Return the (X, Y) coordinate for the center point of the cell that contains the specified text.  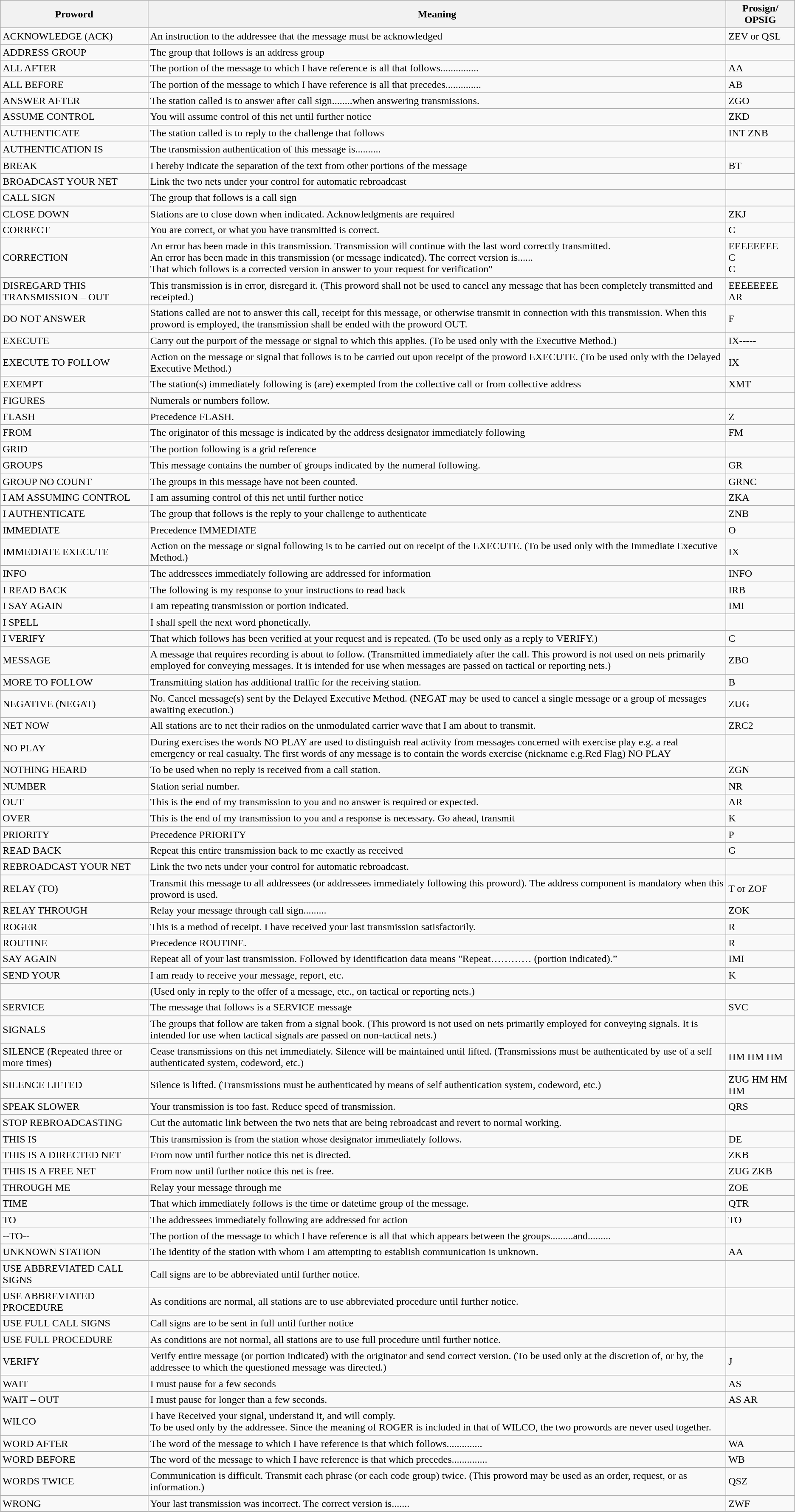
USE ABBREVIATED PROCEDURE (74, 1301)
STOP REBROADCASTING (74, 1123)
I am assuming control of this net until further notice (437, 497)
Communication is difficult. Transmit each phrase (or each code group) twice. (This proword may be used as an order, request, or as information.) (437, 1481)
ZRC2 (761, 726)
That which follows has been verified at your request and is repeated. (To be used only as a reply to VERIFY.) (437, 638)
THIS IS (74, 1139)
RELAY (TO) (74, 889)
ZBO (761, 660)
NEGATIVE (NEGAT) (74, 704)
FM (761, 433)
Link the two nets under your control for automatic rebroadcast. (437, 867)
EXEMPT (74, 384)
Precedence ROUTINE. (437, 943)
GRID (74, 449)
From now until further notice this net is free. (437, 1171)
NOTHING HEARD (74, 770)
The portion of the message to which I have reference is all that follows............... (437, 68)
F (761, 319)
ZGO (761, 101)
--TO-- (74, 1236)
AR (761, 802)
The station called is to reply to the challenge that follows (437, 133)
FIGURES (74, 401)
IRB (761, 590)
CALL SIGN (74, 197)
The identity of the station with whom I am attempting to establish communication is unknown. (437, 1252)
You are correct, or what you have transmitted is correct. (437, 230)
Your last transmission was incorrect. The correct version is....... (437, 1504)
I am repeating transmission or portion indicated. (437, 606)
SPEAK SLOWER (74, 1106)
This is the end of my transmission to you and no answer is required or expected. (437, 802)
This transmission is from the station whose designator immediately follows. (437, 1139)
CORRECTION (74, 258)
Meaning (437, 14)
No. Cancel message(s) sent by the Delayed Executive Method. (NEGAT may be used to cancel a single message or a group of messages awaiting execution.) (437, 704)
QTR (761, 1204)
NO PLAY (74, 748)
AS AR (761, 1399)
EXECUTE (74, 341)
WORD BEFORE (74, 1460)
NUMBER (74, 786)
IX----- (761, 341)
Z (761, 417)
RELAY THROUGH (74, 911)
ASSUME CONTROL (74, 117)
BROADCAST YOUR NET (74, 181)
That which immediately follows is the time or datetime group of the message. (437, 1204)
SAY AGAIN (74, 959)
Repeat this entire transmission back to me exactly as received (437, 851)
The portion of the message to which I have reference is all that which appears between the groups.........and......... (437, 1236)
PRIORITY (74, 835)
I must pause for longer than a few seconds. (437, 1399)
B (761, 682)
SVC (761, 1007)
OVER (74, 818)
BT (761, 165)
REBROADCAST YOUR NET (74, 867)
I SAY AGAIN (74, 606)
The word of the message to which I have reference is that which precedes.............. (437, 1460)
Precedence PRIORITY (437, 835)
NET NOW (74, 726)
ZUG (761, 704)
TIME (74, 1204)
THIS IS A DIRECTED NET (74, 1155)
You will assume control of this net until further notice (437, 117)
USE ABBREVIATED CALL SIGNS (74, 1274)
I AUTHENTICATE (74, 513)
IMMEDIATE (74, 530)
AUTHENTICATE (74, 133)
SERVICE (74, 1007)
UNKNOWN STATION (74, 1252)
DO NOT ANSWER (74, 319)
Repeat all of your last transmission. Followed by identification data means "Repeat………… (portion indicated).” (437, 959)
P (761, 835)
The message that follows is a SERVICE message (437, 1007)
As conditions are not normal, all stations are to use full procedure until further notice. (437, 1340)
I SPELL (74, 622)
QSZ (761, 1481)
I must pause for a few seconds (437, 1383)
I shall spell the next word phonetically. (437, 622)
WAIT (74, 1383)
CLOSE DOWN (74, 214)
Call signs are to be abbreviated until further notice. (437, 1274)
THROUGH ME (74, 1188)
EEEEEEEECC (761, 258)
ZKJ (761, 214)
Cut the automatic link between the two nets that are being rebroadcast and revert to normal working. (437, 1123)
WB (761, 1460)
EXECUTE TO FOLLOW (74, 363)
ZEV or QSL (761, 36)
AS (761, 1383)
EEEEEEEE AR (761, 291)
I READ BACK (74, 590)
ZKA (761, 497)
AUTHENTICATION IS (74, 149)
FLASH (74, 417)
The portion of the message to which I have reference is all that precedes.............. (437, 85)
DISREGARD THIS TRANSMISSION – OUT (74, 291)
The addressees immediately following are addressed for action (437, 1220)
THIS IS A FREE NET (74, 1171)
ROGER (74, 927)
O (761, 530)
MORE TO FOLLOW (74, 682)
ROUTINE (74, 943)
READ BACK (74, 851)
Action on the message or signal following is to be carried out on receipt of the EXECUTE. (To be used only with the Immediate Executive Method.) (437, 552)
INT ZNB (761, 133)
Precedence IMMEDIATE (437, 530)
From now until further notice this net is directed. (437, 1155)
SEND YOUR (74, 975)
The following is my response to your instructions to read back (437, 590)
WA (761, 1444)
WORD AFTER (74, 1444)
ZKB (761, 1155)
USE FULL CALL SIGNS (74, 1323)
Your transmission is too fast. Reduce speed of transmission. (437, 1106)
Silence is lifted. (Transmissions must be authenticated by means of self authentication system, codeword, etc.) (437, 1085)
The originator of this message is indicated by the address designator immediately following (437, 433)
IMMEDIATE EXECUTE (74, 552)
CORRECT (74, 230)
MESSAGE (74, 660)
Station serial number. (437, 786)
As conditions are normal, all stations are to use abbreviated procedure until further notice. (437, 1301)
The station called is to answer after call sign........when answering transmissions. (437, 101)
QRS (761, 1106)
ANSWER AFTER (74, 101)
Carry out the purport of the message or signal to which this applies. (To be used only with the Executive Method.) (437, 341)
ZOK (761, 911)
J (761, 1362)
I AM ASSUMING CONTROL (74, 497)
ZNB (761, 513)
ALL AFTER (74, 68)
Proword (74, 14)
I hereby indicate the separation of the text from other portions of the message (437, 165)
WILCO (74, 1421)
FROM (74, 433)
To be used when no reply is received from a call station. (437, 770)
SIGNALS (74, 1030)
The groups in this message have not been counted. (437, 481)
GR (761, 465)
Relay your message through call sign......... (437, 911)
OUT (74, 802)
Numerals or numbers follow. (437, 401)
ZGN (761, 770)
I VERIFY (74, 638)
ZUG ZKB (761, 1171)
Transmitting station has additional traffic for the receiving station. (437, 682)
All stations are to net their radios on the unmodulated carrier wave that I am about to transmit. (437, 726)
The word of the message to which I have reference is that which follows.............. (437, 1444)
USE FULL PROCEDURE (74, 1340)
Precedence FLASH. (437, 417)
WAIT – OUT (74, 1399)
Relay your message through me (437, 1188)
VERIFY (74, 1362)
GROUPS (74, 465)
ZOE (761, 1188)
(Used only in reply to the offer of a message, etc., on tactical or reporting nets.) (437, 991)
AB (761, 85)
ZWF (761, 1504)
I am ready to receive your message, report, etc. (437, 975)
This is a method of receipt. I have received your last transmission satisfactorily. (437, 927)
The addressees immediately following are addressed for information (437, 574)
HM HM HM (761, 1057)
The group that follows is the reply to your challenge to authenticate (437, 513)
GRNC (761, 481)
ALL BEFORE (74, 85)
XMT (761, 384)
Link the two nets under your control for automatic rebroadcast (437, 181)
ACKNOWLEDGE (ACK) (74, 36)
WORDS TWICE (74, 1481)
GROUP NO COUNT (74, 481)
WRONG (74, 1504)
This message contains the number of groups indicated by the numeral following. (437, 465)
This is the end of my transmission to you and a response is necessary. Go ahead, transmit (437, 818)
SILENCE LIFTED (74, 1085)
The portion following is a grid reference (437, 449)
T or ZOF (761, 889)
BREAK (74, 165)
The group that follows is an address group (437, 52)
An instruction to the addressee that the message must be acknowledged (437, 36)
DE (761, 1139)
The station(s) immediately following is (are) exempted from the collective call or from collective address (437, 384)
The transmission authentication of this message is.......... (437, 149)
G (761, 851)
Call signs are to be sent in full until further notice (437, 1323)
NR (761, 786)
ZKD (761, 117)
The group that follows is a call sign (437, 197)
Stations are to close down when indicated. Acknowledgments are required (437, 214)
SILENCE (Repeated three or more times) (74, 1057)
ADDRESS GROUP (74, 52)
ZUG HM HM HM (761, 1085)
Prosign/ OPSIG (761, 14)
